Identify which cell holds the provided text, then report its [x, y] central coordinate. 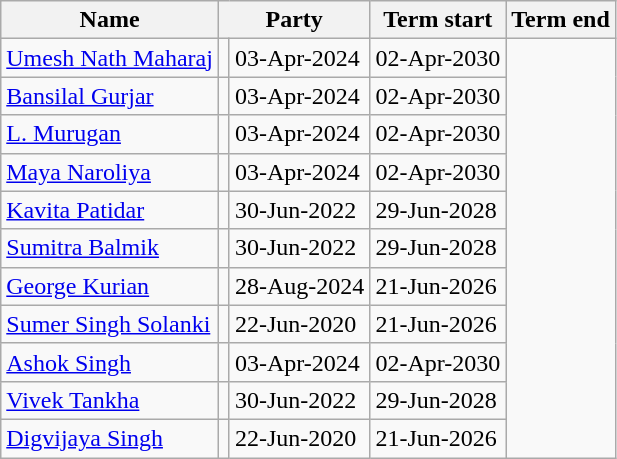
Bansilal Gurjar [110, 96]
Vivek Tankha [110, 400]
L. Murugan [110, 134]
Umesh Nath Maharaj [110, 58]
Term start [438, 20]
George Kurian [110, 286]
Sumitra Balmik [110, 248]
Digvijaya Singh [110, 438]
Name [110, 20]
Maya Naroliya [110, 172]
Party [294, 20]
Sumer Singh Solanki [110, 324]
28-Aug-2024 [299, 286]
Ashok Singh [110, 362]
Kavita Patidar [110, 210]
Term end [561, 20]
